Return (x, y) of the center of cell containing provided text 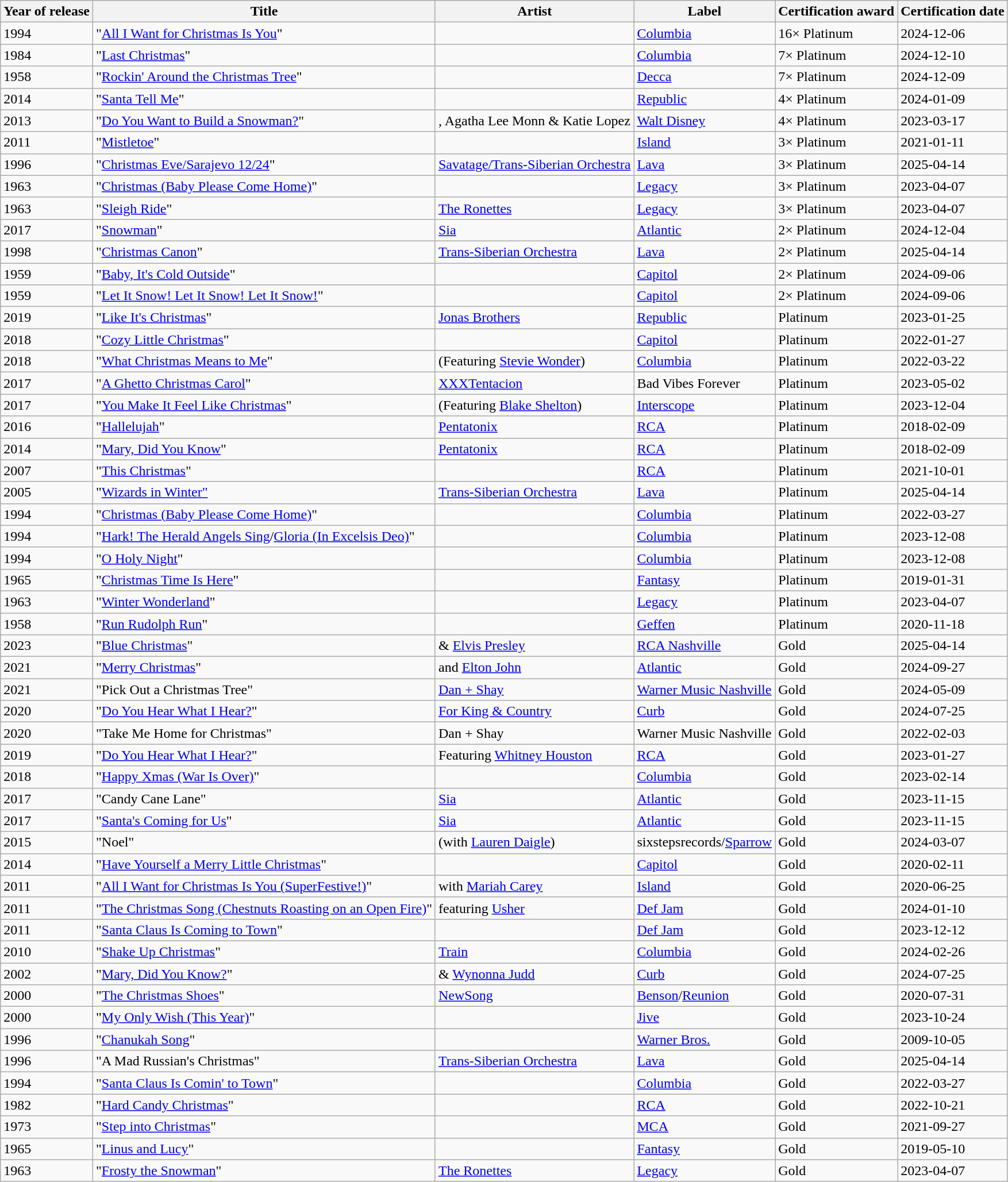
2013 (47, 121)
Year of release (47, 11)
"Mary, Did You Know" (264, 449)
2023-12-12 (953, 930)
2024-02-26 (953, 952)
2023-03-17 (953, 121)
2019-01-31 (953, 580)
"Linus and Lucy" (264, 1149)
"Santa's Coming for Us" (264, 821)
Savatage/Trans-Siberian Orchestra (534, 164)
2023-05-02 (953, 383)
Warner Bros. (705, 1039)
Title (264, 11)
"All I Want for Christmas Is You (SuperFestive!)" (264, 886)
"Blue Christmas" (264, 646)
"Baby, It's Cold Outside" (264, 274)
2024-05-09 (953, 690)
"Christmas Eve/Sarajevo 12/24" (264, 164)
2021-10-01 (953, 471)
2020-06-25 (953, 886)
"Take Me Home for Christmas" (264, 733)
"Christmas Canon" (264, 252)
and Elton John (534, 668)
2022-10-21 (953, 1105)
"Cozy Little Christmas" (264, 340)
"Snowman" (264, 230)
"All I Want for Christmas Is You" (264, 33)
2024-12-10 (953, 55)
"Like It's Christmas" (264, 318)
2024-03-07 (953, 842)
2010 (47, 952)
2024-01-10 (953, 908)
2016 (47, 427)
2020-02-11 (953, 864)
2023-01-27 (953, 755)
"My Only Wish (This Year)" (264, 1018)
NewSong (534, 996)
XXXTentacion (534, 383)
"The Christmas Song (Chestnuts Roasting on an Open Fire)" (264, 908)
featuring Usher (534, 908)
"Shake Up Christmas" (264, 952)
1973 (47, 1127)
"Santa Tell Me" (264, 99)
2024-01-09 (953, 99)
"O Holy Night" (264, 558)
"Frosty the Snowman" (264, 1171)
with Mariah Carey (534, 886)
"Run Rudolph Run" (264, 623)
(Featuring Blake Shelton) (534, 405)
(with Lauren Daigle) (534, 842)
2009-10-05 (953, 1039)
2020-07-31 (953, 996)
Artist (534, 11)
Walt Disney (705, 121)
"Hard Candy Christmas" (264, 1105)
1984 (47, 55)
"Step into Christmas" (264, 1127)
2024-12-09 (953, 77)
"Chanukah Song" (264, 1039)
For King & Country (534, 711)
1998 (47, 252)
2023 (47, 646)
2023-10-24 (953, 1018)
2015 (47, 842)
Jonas Brothers (534, 318)
1982 (47, 1105)
& Wynonna Judd (534, 974)
RCA Nashville (705, 646)
"Do You Want to Build a Snowman?" (264, 121)
Jive (705, 1018)
2024-09-27 (953, 668)
"You Make It Feel Like Christmas" (264, 405)
& Elvis Presley (534, 646)
Certification award (837, 11)
Interscope (705, 405)
2021-09-27 (953, 1127)
2022-01-27 (953, 340)
Certification date (953, 11)
"Hallelujah" (264, 427)
"Hark! The Herald Angels Sing/Gloria (In Excelsis Deo)" (264, 536)
"Last Christmas" (264, 55)
"Let It Snow! Let It Snow! Let It Snow!" (264, 296)
2021-01-11 (953, 143)
"Christmas Time Is Here" (264, 580)
"Have Yourself a Merry Little Christmas" (264, 864)
"Candy Cane Lane" (264, 799)
"The Christmas Shoes" (264, 996)
"This Christmas" (264, 471)
"Rockin' Around the Christmas Tree" (264, 77)
"Santa Claus Is Coming to Town" (264, 930)
, Agatha Lee Monn & Katie Lopez (534, 121)
2002 (47, 974)
2005 (47, 492)
2007 (47, 471)
"A Ghetto Christmas Carol" (264, 383)
Benson/Reunion (705, 996)
2024-12-04 (953, 230)
"A Mad Russian's Christmas" (264, 1061)
"Pick Out a Christmas Tree" (264, 690)
MCA (705, 1127)
"What Christmas Means to Me" (264, 361)
Decca (705, 77)
"Winter Wonderland" (264, 602)
sixstepsrecords/Sparrow (705, 842)
"Happy Xmas (War Is Over)" (264, 777)
2023-12-04 (953, 405)
2023-02-14 (953, 777)
2023-01-25 (953, 318)
"Santa Claus Is Comin' to Town" (264, 1083)
"Mistletoe" (264, 143)
"Merry Christmas" (264, 668)
2019-05-10 (953, 1149)
2022-03-22 (953, 361)
2024-12-06 (953, 33)
"Noel" (264, 842)
"Sleigh Ride" (264, 208)
Geffen (705, 623)
2020-11-18 (953, 623)
"Mary, Did You Know?" (264, 974)
Featuring Whitney Houston (534, 755)
Label (705, 11)
2022-02-03 (953, 733)
Bad Vibes Forever (705, 383)
"Wizards in Winter" (264, 492)
(Featuring Stevie Wonder) (534, 361)
Train (534, 952)
16× Platinum (837, 33)
